Identify which cell holds the provided text, then report its (X, Y) central coordinate. 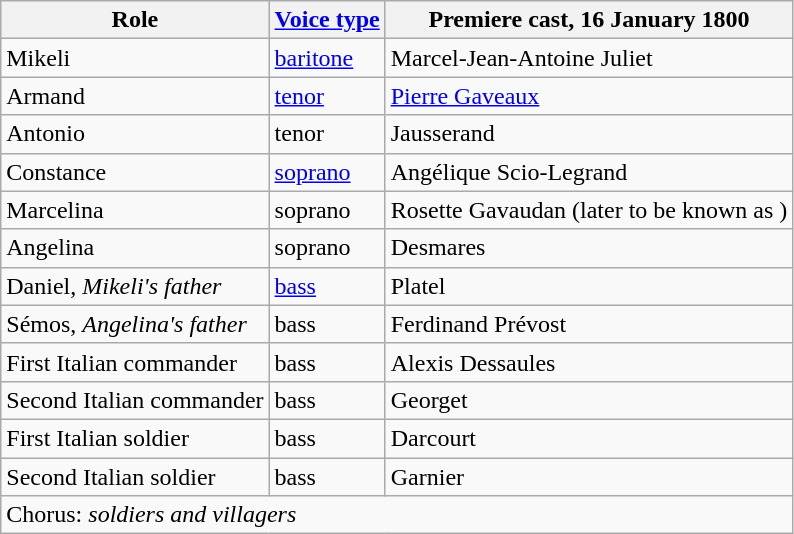
Garnier (589, 477)
Constance (135, 172)
Marcelina (135, 210)
Sémos, Angelina's father (135, 324)
Angélique Scio-Legrand (589, 172)
Platel (589, 286)
Voice type (327, 20)
Alexis Dessaules (589, 362)
Role (135, 20)
Darcourt (589, 438)
Chorus: soldiers and villagers (397, 515)
Marcel-Jean-Antoine Juliet (589, 58)
Pierre Gaveaux (589, 96)
Daniel, Mikeli's father (135, 286)
baritone (327, 58)
Georget (589, 400)
First Italian soldier (135, 438)
Second Italian soldier (135, 477)
Ferdinand Prévost (589, 324)
Armand (135, 96)
Desmares (589, 248)
Antonio (135, 134)
Angelina (135, 248)
Rosette Gavaudan (later to be known as ) (589, 210)
Premiere cast, 16 January 1800 (589, 20)
Mikeli (135, 58)
First Italian commander (135, 362)
Second Italian commander (135, 400)
Jausserand (589, 134)
